Output the (x, y) coordinate of the center of the cell containing the given text.  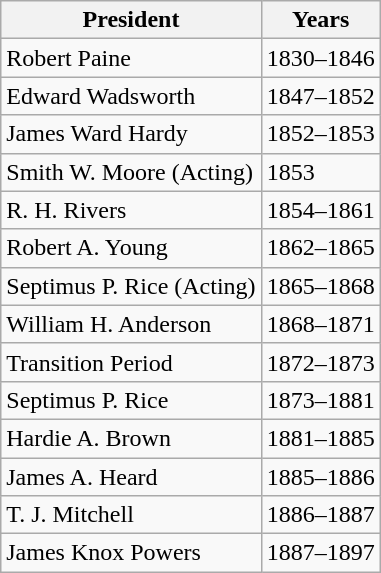
T. J. Mitchell (131, 515)
1847–1852 (320, 96)
1885–1886 (320, 477)
Robert Paine (131, 58)
1881–1885 (320, 438)
1853 (320, 172)
Septimus P. Rice (Acting) (131, 286)
William H. Anderson (131, 324)
1872–1873 (320, 362)
James Ward Hardy (131, 134)
1868–1871 (320, 324)
Smith W. Moore (Acting) (131, 172)
1862–1865 (320, 248)
1886–1887 (320, 515)
Hardie A. Brown (131, 438)
R. H. Rivers (131, 210)
1830–1846 (320, 58)
1887–1897 (320, 553)
1854–1861 (320, 210)
1865–1868 (320, 286)
President (131, 20)
James Knox Powers (131, 553)
Robert A. Young (131, 248)
1852–1853 (320, 134)
Transition Period (131, 362)
Septimus P. Rice (131, 400)
Years (320, 20)
James A. Heard (131, 477)
Edward Wadsworth (131, 96)
1873–1881 (320, 400)
